Find where the given text appears and provide that cell's center as (x, y) coordinate. 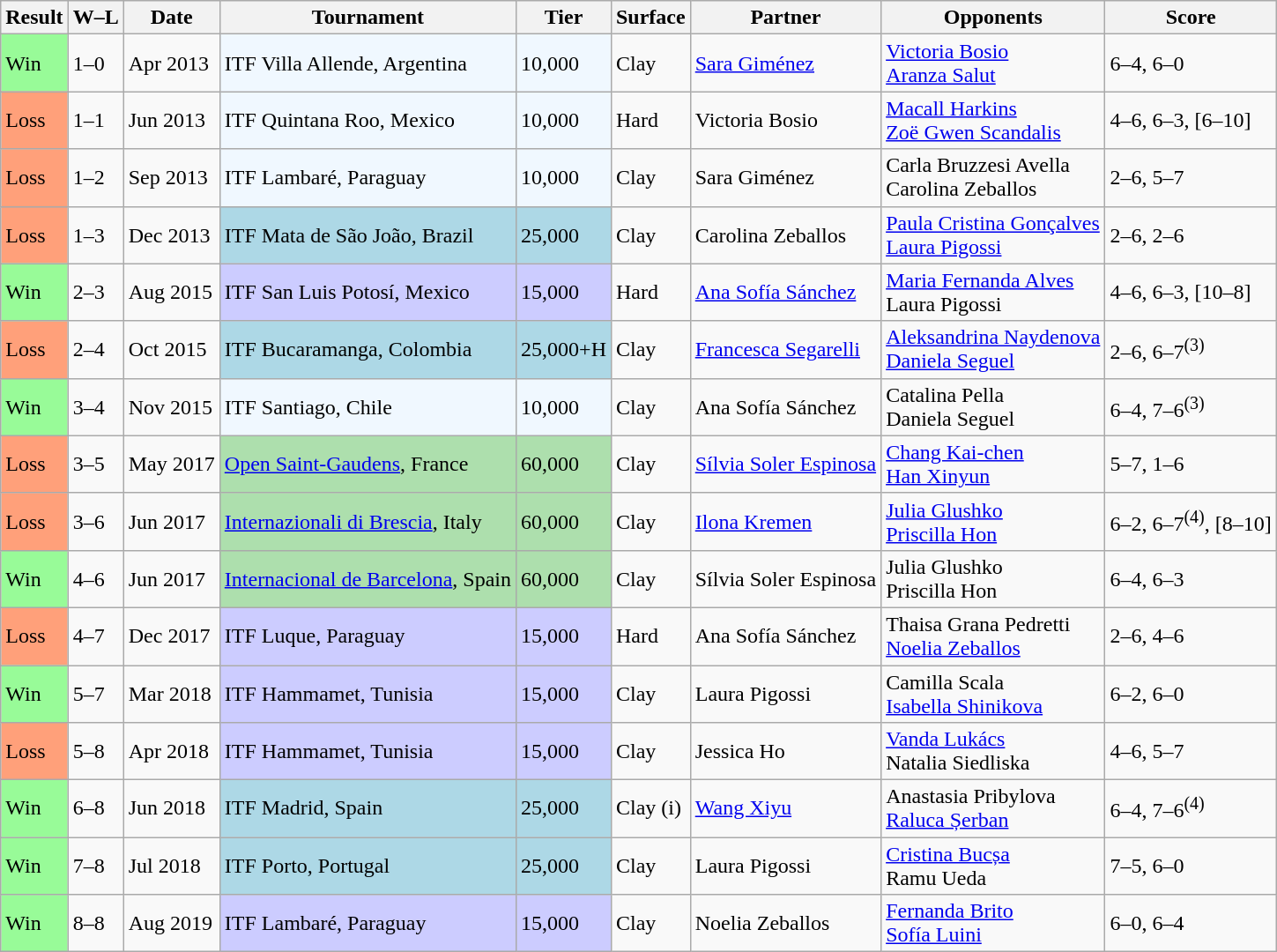
3–5 (95, 464)
Result (34, 18)
Surface (650, 18)
Dec 2017 (171, 636)
1–1 (95, 120)
Mar 2018 (171, 693)
4–6, 6–3, [6–10] (1191, 120)
Jun 2018 (171, 809)
Camilla Scala Isabella Shinikova (993, 693)
ITF Porto, Portugal (368, 866)
Cristina Bucșa Ramu Ueda (993, 866)
2–6, 2–6 (1191, 234)
4–6 (95, 578)
Sep 2013 (171, 178)
ITF Santiago, Chile (368, 407)
Internazionali di Brescia, Italy (368, 522)
Fernanda Brito Sofía Luini (993, 924)
ITF Bucaramanga, Colombia (368, 349)
Aleksandrina Naydenova Daniela Seguel (993, 349)
Jul 2018 (171, 866)
2–3 (95, 293)
Opponents (993, 18)
W–L (95, 18)
6–4, 6–0 (1191, 63)
Noelia Zeballos (785, 924)
Dec 2013 (171, 234)
5–7, 1–6 (1191, 464)
5–7 (95, 693)
6–2, 6–0 (1191, 693)
Aug 2015 (171, 293)
1–2 (95, 178)
Victoria Bosio (785, 120)
Apr 2018 (171, 751)
6–4, 7–6(4) (1191, 809)
ITF Quintana Roo, Mexico (368, 120)
6–8 (95, 809)
Tournament (368, 18)
2–6, 6–7(3) (1191, 349)
4–6, 5–7 (1191, 751)
7–5, 6–0 (1191, 866)
Thaisa Grana Pedretti Noelia Zeballos (993, 636)
Score (1191, 18)
Apr 2013 (171, 63)
ITF Mata de São João, Brazil (368, 234)
Anastasia Pribylova Raluca Șerban (993, 809)
May 2017 (171, 464)
6–2, 6–7(4), [8–10] (1191, 522)
25,000+H (564, 349)
3–4 (95, 407)
3–6 (95, 522)
4–7 (95, 636)
Internacional de Barcelona, Spain (368, 578)
Carolina Zeballos (785, 234)
Macall Harkins Zoë Gwen Scandalis (993, 120)
6–4, 6–3 (1191, 578)
Oct 2015 (171, 349)
1–3 (95, 234)
Date (171, 18)
5–8 (95, 751)
6–4, 7–6(3) (1191, 407)
Maria Fernanda Alves Laura Pigossi (993, 293)
Nov 2015 (171, 407)
7–8 (95, 866)
Clay (i) (650, 809)
6–0, 6–4 (1191, 924)
Paula Cristina Gonçalves Laura Pigossi (993, 234)
2–4 (95, 349)
Vanda Lukács Natalia Siedliska (993, 751)
8–8 (95, 924)
Carla Bruzzesi Avella Carolina Zeballos (993, 178)
Open Saint-Gaudens, France (368, 464)
Jessica Ho (785, 751)
4–6, 6–3, [10–8] (1191, 293)
Aug 2019 (171, 924)
Partner (785, 18)
ITF San Luis Potosí, Mexico (368, 293)
Catalina Pella Daniela Seguel (993, 407)
ITF Luque, Paraguay (368, 636)
Chang Kai-chen Han Xinyun (993, 464)
1–0 (95, 63)
2–6, 4–6 (1191, 636)
Wang Xiyu (785, 809)
2–6, 5–7 (1191, 178)
Tier (564, 18)
Francesca Segarelli (785, 349)
Jun 2013 (171, 120)
Victoria Bosio Aranza Salut (993, 63)
ITF Villa Allende, Argentina (368, 63)
ITF Madrid, Spain (368, 809)
Ilona Kremen (785, 522)
